Return (X, Y) of the center of cell containing provided text 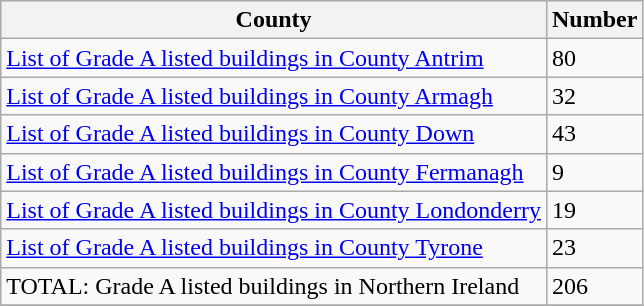
County (274, 20)
List of Grade A listed buildings in County Fermanagh (274, 172)
23 (594, 248)
Number (594, 20)
206 (594, 286)
List of Grade A listed buildings in County Down (274, 134)
List of Grade A listed buildings in County Armagh (274, 96)
9 (594, 172)
80 (594, 58)
19 (594, 210)
TOTAL: Grade A listed buildings in Northern Ireland (274, 286)
List of Grade A listed buildings in County Tyrone (274, 248)
List of Grade A listed buildings in County Antrim (274, 58)
43 (594, 134)
32 (594, 96)
List of Grade A listed buildings in County Londonderry (274, 210)
